Provide the (x, y) coordinate of the cell's center where the given text is located.  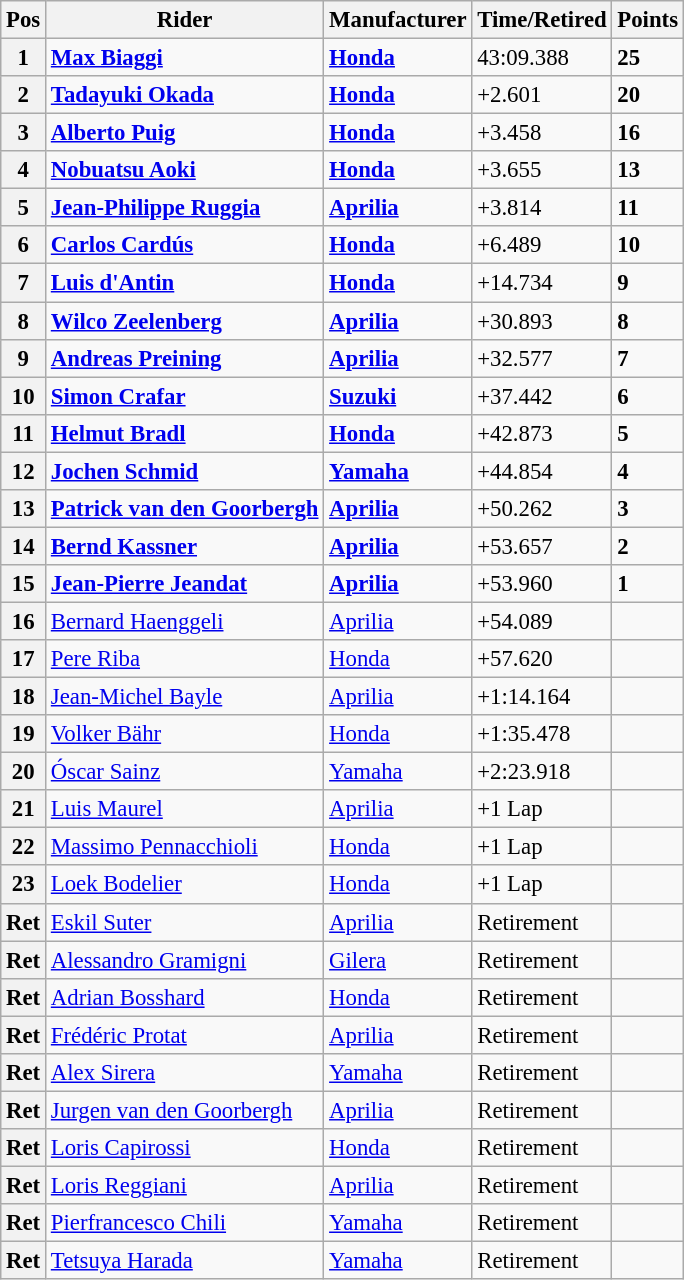
+53.657 (542, 546)
17 (24, 659)
18 (24, 697)
+57.620 (542, 659)
Alessandro Gramigni (185, 960)
Luis d'Antin (185, 283)
Jean-Pierre Jeandat (185, 584)
Volker Bähr (185, 734)
Carlos Cardús (185, 245)
Helmut Bradl (185, 433)
+1:35.478 (542, 734)
Suzuki (398, 396)
Loris Capirossi (185, 1148)
+50.262 (542, 509)
Frédéric Protat (185, 1035)
Tetsuya Harada (185, 1261)
Andreas Preining (185, 358)
Jean-Philippe Ruggia (185, 208)
Simon Crafar (185, 396)
21 (24, 809)
+2:23.918 (542, 772)
Time/Retired (542, 20)
Loris Reggiani (185, 1185)
25 (648, 58)
Nobuatsu Aoki (185, 170)
+53.960 (542, 584)
+32.577 (542, 358)
+42.873 (542, 433)
Jean-Michel Bayle (185, 697)
Adrian Bosshard (185, 997)
+3.814 (542, 208)
Tadayuki Okada (185, 95)
Bernard Haenggeli (185, 621)
Points (648, 20)
+3.458 (542, 133)
+54.089 (542, 621)
+3.655 (542, 170)
Alberto Puig (185, 133)
Pos (24, 20)
14 (24, 546)
+30.893 (542, 321)
19 (24, 734)
Jochen Schmid (185, 471)
Gilera (398, 960)
+44.854 (542, 471)
+2.601 (542, 95)
Wilco Zeelenberg (185, 321)
Patrick van den Goorbergh (185, 509)
Luis Maurel (185, 809)
+14.734 (542, 283)
Alex Sirera (185, 1073)
+37.442 (542, 396)
Rider (185, 20)
+1:14.164 (542, 697)
12 (24, 471)
Óscar Sainz (185, 772)
Max Biaggi (185, 58)
Pere Riba (185, 659)
Massimo Pennacchioli (185, 847)
23 (24, 885)
15 (24, 584)
Loek Bodelier (185, 885)
43:09.388 (542, 58)
+6.489 (542, 245)
Eskil Suter (185, 922)
Pierfrancesco Chili (185, 1223)
Manufacturer (398, 20)
22 (24, 847)
Bernd Kassner (185, 546)
Jurgen van den Goorbergh (185, 1110)
